Return the [x, y] coordinate for the center point of the cell that contains the specified text.  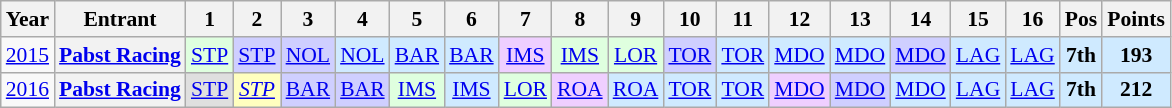
15 [978, 19]
2016 [28, 90]
Pos [1082, 19]
5 [418, 19]
11 [742, 19]
193 [1136, 55]
9 [636, 19]
Year [28, 19]
16 [1032, 19]
10 [690, 19]
2 [256, 19]
8 [580, 19]
14 [920, 19]
1 [210, 19]
12 [800, 19]
Entrant [120, 19]
6 [472, 19]
2015 [28, 55]
7 [526, 19]
3 [308, 19]
212 [1136, 90]
4 [362, 19]
13 [860, 19]
Points [1136, 19]
